Return the [X, Y] coordinate for the center point of the cell that contains the specified text.  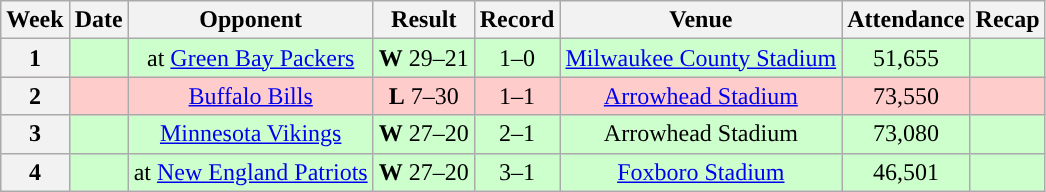
2–1 [517, 134]
Record [517, 20]
at New England Patriots [250, 172]
Date [98, 20]
4 [35, 172]
L 7–30 [424, 96]
Milwaukee County Stadium [701, 58]
Recap [1008, 20]
2 [35, 96]
Attendance [906, 20]
Venue [701, 20]
1 [35, 58]
Buffalo Bills [250, 96]
1–0 [517, 58]
51,655 [906, 58]
Opponent [250, 20]
at Green Bay Packers [250, 58]
Result [424, 20]
46,501 [906, 172]
3–1 [517, 172]
73,080 [906, 134]
Minnesota Vikings [250, 134]
1–1 [517, 96]
73,550 [906, 96]
3 [35, 134]
Week [35, 20]
W 29–21 [424, 58]
Foxboro Stadium [701, 172]
